Capture the cell that displays the provided text and extract its (X, Y) central coordinate. 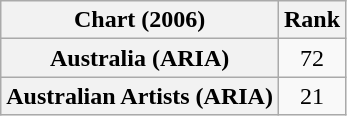
Australian Artists (ARIA) (140, 96)
Australia (ARIA) (140, 58)
Chart (2006) (140, 20)
Rank (312, 20)
21 (312, 96)
72 (312, 58)
